For the text-containing cell, return its midpoint in (x, y) coordinate format. 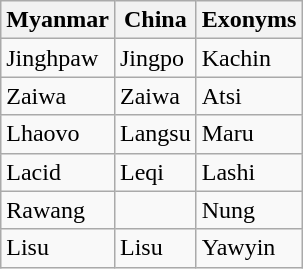
Lashi (249, 172)
Jinghpaw (58, 58)
China (155, 20)
Maru (249, 134)
Kachin (249, 58)
Yawyin (249, 248)
Leqi (155, 172)
Rawang (58, 210)
Lhaovo (58, 134)
Langsu (155, 134)
Lacid (58, 172)
Jingpo (155, 58)
Myanmar (58, 20)
Atsi (249, 96)
Exonyms (249, 20)
Nung (249, 210)
